Scan for the cell matching the given text and deliver its [X, Y] coordinate at center. 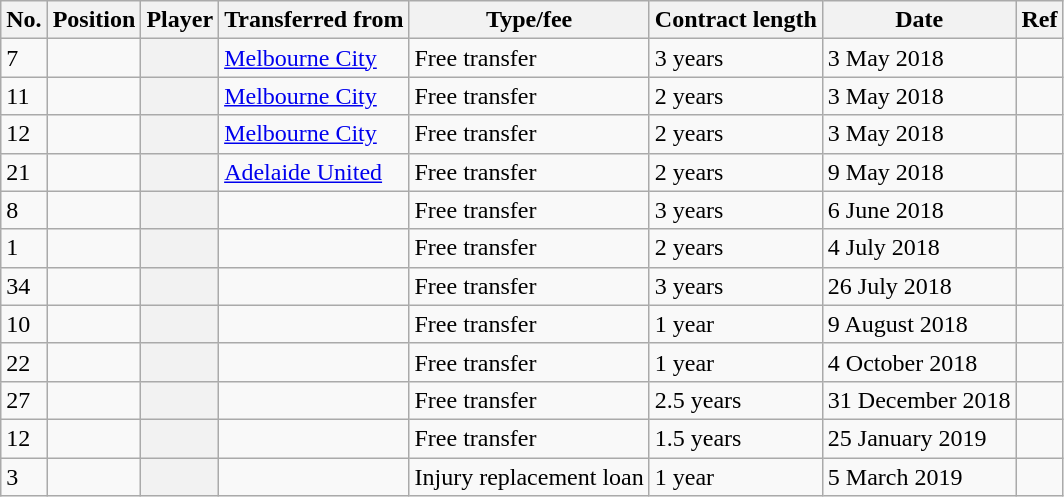
2.5 years [736, 400]
27 [24, 400]
3 [24, 477]
21 [24, 172]
5 March 2019 [919, 477]
26 July 2018 [919, 286]
Date [919, 20]
1.5 years [736, 438]
11 [24, 96]
Player [180, 20]
25 January 2019 [919, 438]
No. [24, 20]
9 May 2018 [919, 172]
31 December 2018 [919, 400]
Type/fee [529, 20]
10 [24, 324]
8 [24, 210]
6 June 2018 [919, 210]
Position [94, 20]
9 August 2018 [919, 324]
Contract length [736, 20]
Injury replacement loan [529, 477]
Adelaide United [314, 172]
22 [24, 362]
34 [24, 286]
1 [24, 248]
4 July 2018 [919, 248]
Transferred from [314, 20]
Ref [1040, 20]
7 [24, 58]
4 October 2018 [919, 362]
